Identify which cell holds the provided text, then report its [X, Y] central coordinate. 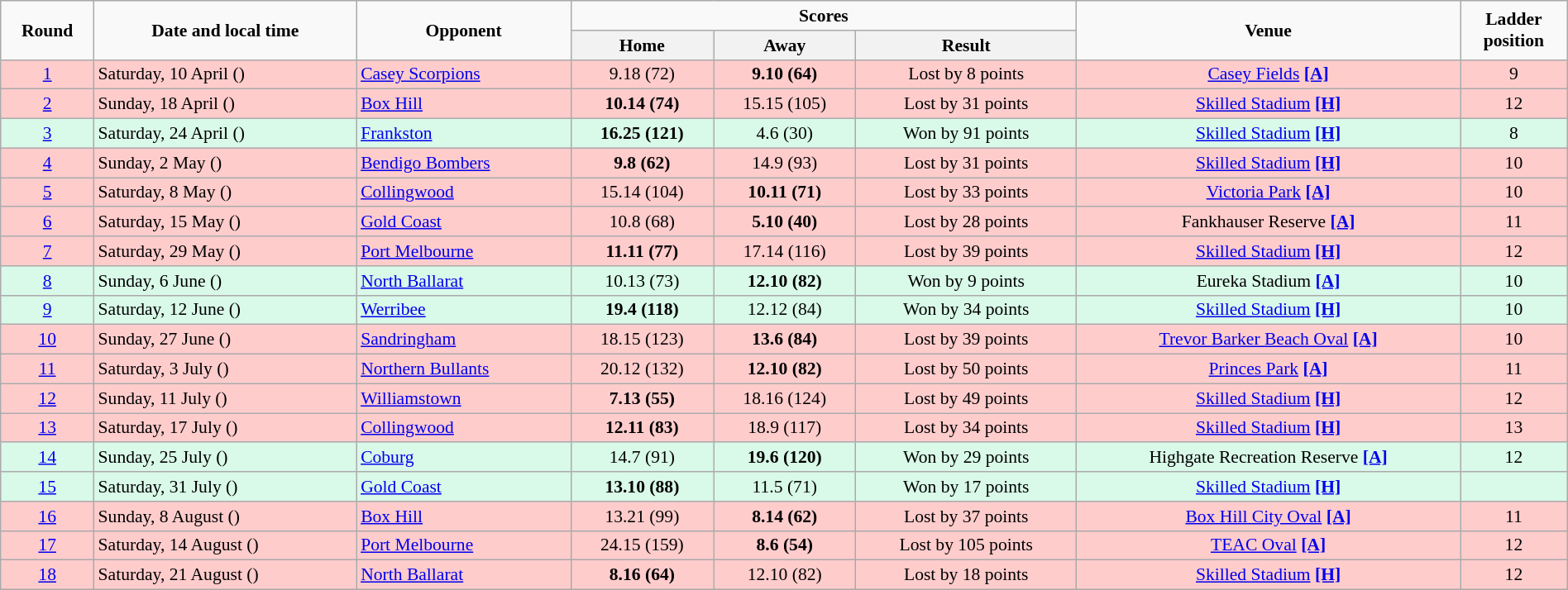
8.16 (64) [642, 575]
24.15 (159) [642, 545]
Result [966, 45]
10.14 (74) [642, 104]
16.25 (121) [642, 134]
Lost by 34 points [966, 428]
1 [48, 74]
Sunday, 18 April () [226, 104]
10.11 (71) [785, 193]
9.10 (64) [785, 74]
Won by 17 points [966, 487]
Sunday, 27 June () [226, 340]
Werribee [463, 310]
Saturday, 8 May () [226, 193]
Opponent [463, 30]
12.12 (84) [785, 310]
Saturday, 21 August () [226, 575]
Lost by 18 points [966, 575]
9.18 (72) [642, 74]
Saturday, 15 May () [226, 222]
Saturday, 31 July () [226, 487]
17.14 (116) [785, 251]
Sunday, 25 July () [226, 458]
Lost by 33 points [966, 193]
7 [48, 251]
Won by 34 points [966, 310]
8.14 (62) [785, 516]
Lost by 8 points [966, 74]
5 [48, 193]
Ladderposition [1514, 30]
TEAC Oval [A] [1269, 545]
18.16 (124) [785, 398]
14.7 (91) [642, 458]
Won by 91 points [966, 134]
2 [48, 104]
4 [48, 163]
11.5 (71) [785, 487]
Scores [824, 16]
Sunday, 11 July () [226, 398]
Lost by 50 points [966, 369]
Won by 9 points [966, 281]
Casey Fields [A] [1269, 74]
Sunday, 6 June () [226, 281]
Saturday, 10 April () [226, 74]
19.6 (120) [785, 458]
Trevor Barker Beach Oval [A] [1269, 340]
16 [48, 516]
Sunday, 2 May () [226, 163]
7.13 (55) [642, 398]
13.6 (84) [785, 340]
Coburg [463, 458]
Lost by 105 points [966, 545]
18.15 (123) [642, 340]
Round [48, 30]
Casey Scorpions [463, 74]
13.10 (88) [642, 487]
6 [48, 222]
15 [48, 487]
5.10 (40) [785, 222]
20.12 (132) [642, 369]
Northern Bullants [463, 369]
Lost by 37 points [966, 516]
18 [48, 575]
11.11 (77) [642, 251]
Fankhauser Reserve [A] [1269, 222]
Saturday, 24 April () [226, 134]
Won by 29 points [966, 458]
Highgate Recreation Reserve [A] [1269, 458]
Bendigo Bombers [463, 163]
Saturday, 29 May () [226, 251]
Saturday, 12 June () [226, 310]
12.11 (83) [642, 428]
14 [48, 458]
Saturday, 17 July () [226, 428]
Box Hill City Oval [A] [1269, 516]
Saturday, 3 July () [226, 369]
Frankston [463, 134]
15.15 (105) [785, 104]
8.6 (54) [785, 545]
Victoria Park [A] [1269, 193]
Lost by 49 points [966, 398]
3 [48, 134]
Sunday, 8 August () [226, 516]
Williamstown [463, 398]
17 [48, 545]
9.8 (62) [642, 163]
Home [642, 45]
Lost by 28 points [966, 222]
Saturday, 14 August () [226, 545]
Date and local time [226, 30]
Eureka Stadium [A] [1269, 281]
15.14 (104) [642, 193]
Sandringham [463, 340]
14.9 (93) [785, 163]
18.9 (117) [785, 428]
Away [785, 45]
Venue [1269, 30]
13.21 (99) [642, 516]
4.6 (30) [785, 134]
10.13 (73) [642, 281]
19.4 (118) [642, 310]
10.8 (68) [642, 222]
Princes Park [A] [1269, 369]
